From the cell containing the given text, extract its center point as [x, y] coordinate. 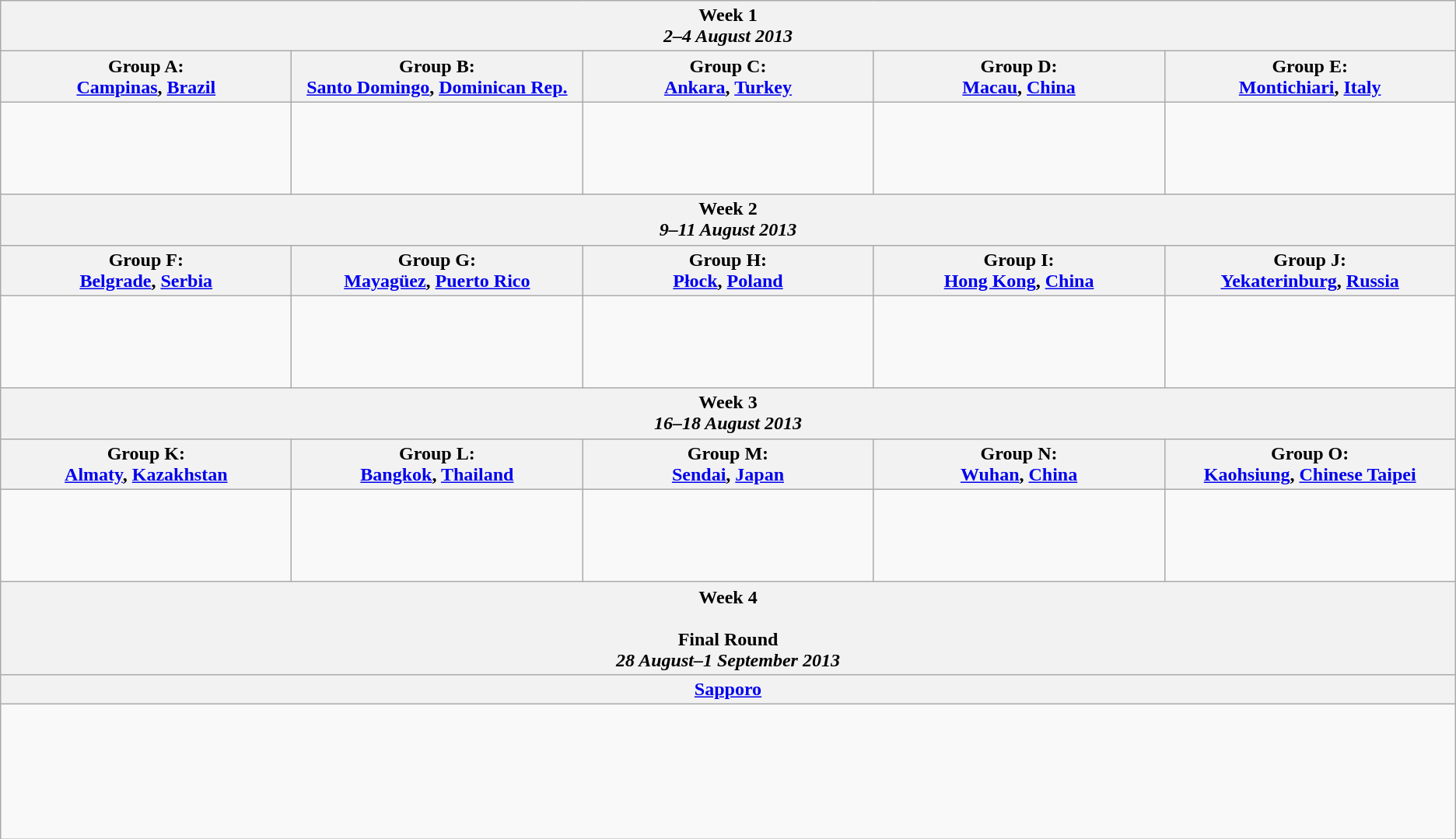
Week 29–11 August 2013 [728, 219]
Group E:Montichiari, Italy [1310, 76]
Group D:Macau, China [1019, 76]
Group F:Belgrade, Serbia [146, 271]
Group K:Almaty, Kazakhstan [146, 463]
Group J:Yekaterinburg, Russia [1310, 271]
Group M:Sendai, Japan [728, 463]
Group N:Wuhan, China [1019, 463]
Week 12–4 August 2013 [728, 26]
Group A:Campinas, Brazil [146, 76]
Group H:Płock, Poland [728, 271]
Week 316–18 August 2013 [728, 414]
Group C:Ankara, Turkey [728, 76]
Group L:Bangkok, Thailand [437, 463]
Group G:Mayagüez, Puerto Rico [437, 271]
Group B:Santo Domingo, Dominican Rep. [437, 76]
Group I:Hong Kong, China [1019, 271]
Week 4Final Round28 August–1 September 2013 [728, 628]
Sapporo [728, 689]
Group O:Kaohsiung, Chinese Taipei [1310, 463]
